Search for the cell housing the specified text and yield its [X, Y] center coordinate. 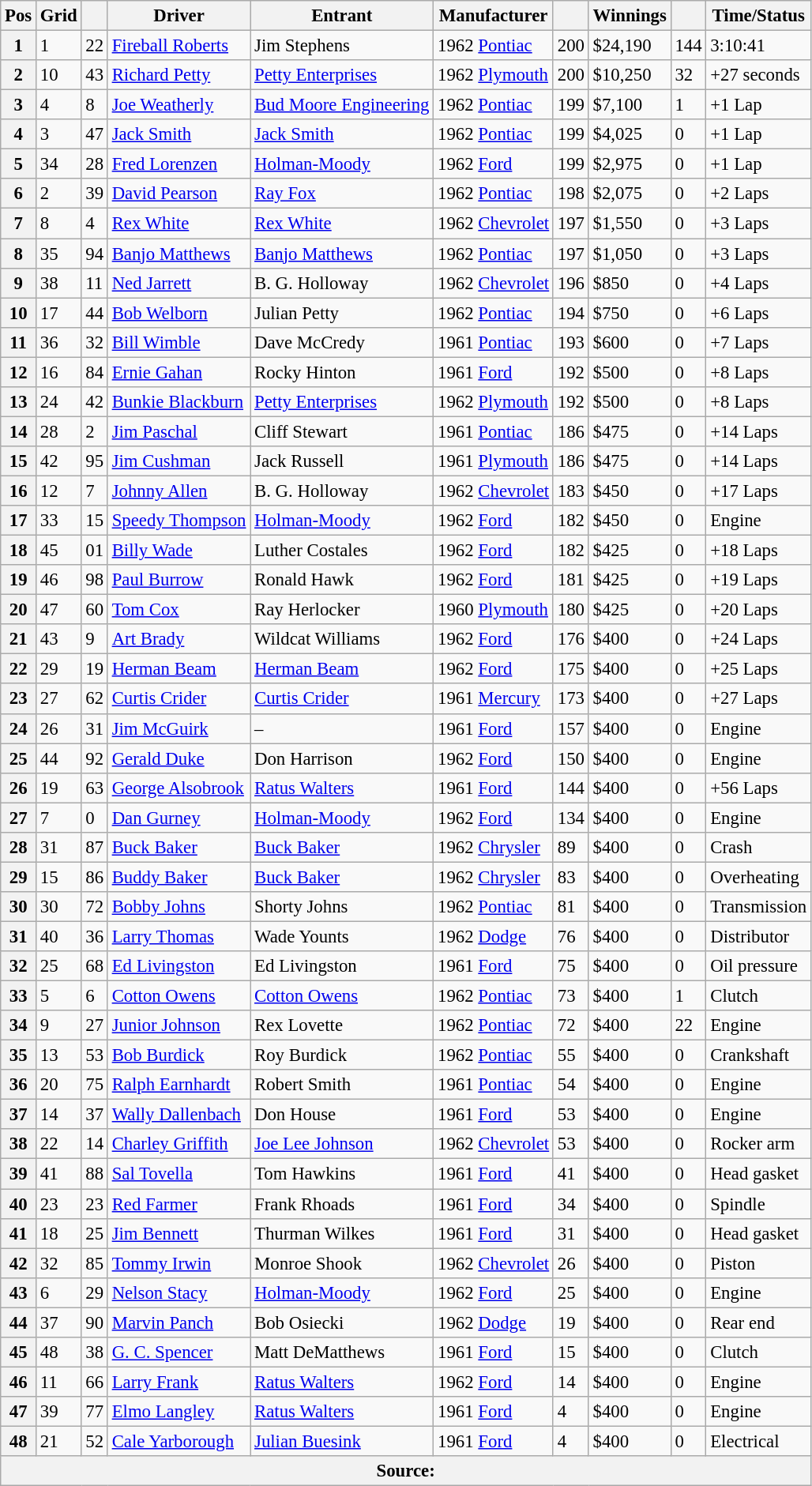
Dave McCredy [342, 342]
Marvin Panch [179, 1322]
Cliff Stewart [342, 431]
Julian Petty [342, 313]
$7,100 [630, 105]
Bunkie Blackburn [179, 402]
Electrical [758, 1441]
83 [570, 877]
David Pearson [179, 194]
60 [95, 610]
+2 Laps [758, 194]
Bobby Johns [179, 907]
89 [570, 848]
Ned Jarrett [179, 283]
183 [570, 491]
157 [570, 728]
Rocky Hinton [342, 372]
Jim Bennett [179, 1233]
Charley Griffith [179, 1145]
Rocker arm [758, 1145]
Roy Burdick [342, 1055]
Jim McGuirk [179, 728]
Richard Petty [179, 75]
134 [570, 818]
63 [95, 788]
173 [570, 699]
Wildcat Williams [342, 639]
68 [95, 966]
Thurman Wilkes [342, 1233]
Bud Moore Engineering [342, 105]
175 [570, 669]
Driver [179, 16]
$850 [630, 283]
Larry Thomas [179, 936]
Bob Burdick [179, 1055]
Cale Yarborough [179, 1441]
Rear end [758, 1322]
Joe Lee Johnson [342, 1145]
+4 Laps [758, 283]
+24 Laps [758, 639]
+25 Laps [758, 669]
Gerald Duke [179, 758]
+20 Laps [758, 610]
85 [95, 1263]
Oil pressure [758, 966]
$750 [630, 313]
Distributor [758, 936]
181 [570, 580]
Ernie Gahan [179, 372]
Buddy Baker [179, 877]
150 [570, 758]
Jack Russell [342, 461]
Tom Hawkins [342, 1174]
Tom Cox [179, 610]
$4,025 [630, 134]
Overheating [758, 877]
Wally Dallenbach [179, 1115]
Joe Weatherly [179, 105]
73 [570, 996]
180 [570, 610]
193 [570, 342]
+17 Laps [758, 491]
3:10:41 [758, 46]
1961 Plymouth [494, 461]
Billy Wade [179, 551]
Pos [19, 16]
Johnny Allen [179, 491]
62 [95, 699]
92 [95, 758]
Ronald Hawk [342, 580]
Shorty Johns [342, 907]
Rex Lovette [342, 1025]
Monroe Shook [342, 1263]
Fred Lorenzen [179, 164]
Spindle [758, 1204]
Art Brady [179, 639]
Don Harrison [342, 758]
$600 [630, 342]
176 [570, 639]
Ray Herlocker [342, 610]
77 [95, 1412]
Entrant [342, 16]
Elmo Langley [179, 1412]
Wade Younts [342, 936]
Piston [758, 1263]
$1,550 [630, 224]
55 [570, 1055]
198 [570, 194]
Sal Tovella [179, 1174]
Bob Osiecki [342, 1322]
Robert Smith [342, 1085]
1960 Plymouth [494, 610]
Dan Gurney [179, 818]
Jim Stephens [342, 46]
66 [95, 1382]
90 [95, 1322]
84 [95, 372]
Frank Rhoads [342, 1204]
$1,050 [630, 254]
Junior Johnson [179, 1025]
Tommy Irwin [179, 1263]
Bob Welborn [179, 313]
Time/Status [758, 16]
01 [95, 551]
+6 Laps [758, 313]
G. C. Spencer [179, 1352]
+27 Laps [758, 699]
Crash [758, 848]
95 [95, 461]
76 [570, 936]
194 [570, 313]
+19 Laps [758, 580]
98 [95, 580]
87 [95, 848]
Bill Wimble [179, 342]
Matt DeMatthews [342, 1352]
Grid [58, 16]
81 [570, 907]
Red Farmer [179, 1204]
+7 Laps [758, 342]
$24,190 [630, 46]
Jim Paschal [179, 431]
52 [95, 1441]
Don House [342, 1115]
+56 Laps [758, 788]
Luther Costales [342, 551]
196 [570, 283]
+27 seconds [758, 75]
Source: [406, 1471]
94 [95, 254]
$2,075 [630, 194]
88 [95, 1174]
+18 Laps [758, 551]
Speedy Thompson [179, 521]
1961 Mercury [494, 699]
$10,250 [630, 75]
Ray Fox [342, 194]
86 [95, 877]
54 [570, 1085]
Crankshaft [758, 1055]
Manufacturer [494, 16]
Larry Frank [179, 1382]
Nelson Stacy [179, 1292]
– [342, 728]
Ralph Earnhardt [179, 1085]
George Alsobrook [179, 788]
Julian Buesink [342, 1441]
$2,975 [630, 164]
Paul Burrow [179, 580]
Winnings [630, 16]
Fireball Roberts [179, 46]
Transmission [758, 907]
Jim Cushman [179, 461]
